Output the (x, y) coordinate of the center of the cell containing the given text.  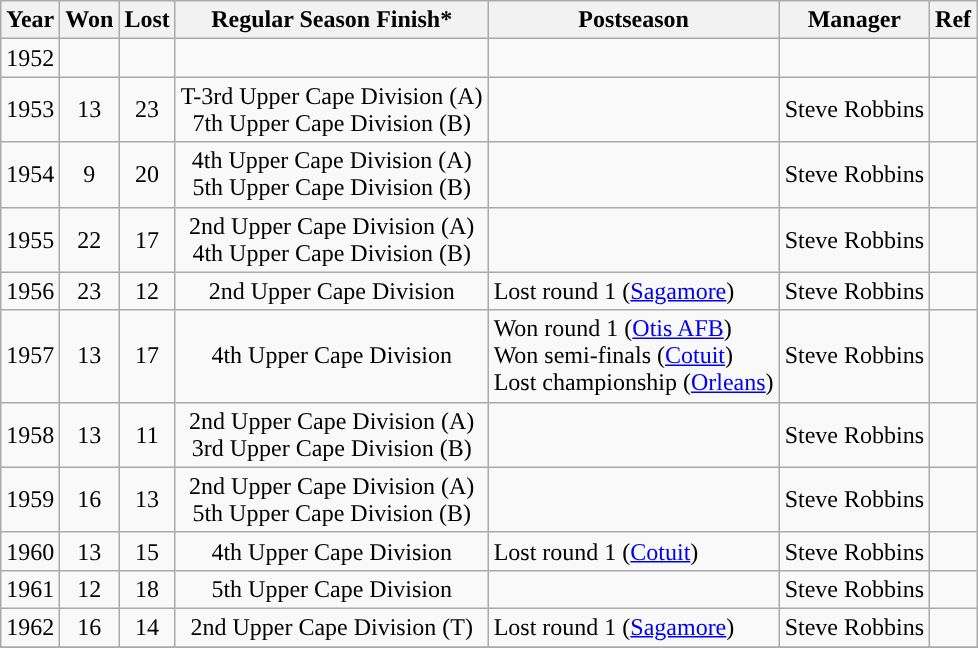
1956 (30, 291)
1958 (30, 434)
5th Upper Cape Division (332, 589)
1955 (30, 240)
2nd Upper Cape Division (T) (332, 627)
Won round 1 (Otis AFB)Won semi-finals (Cotuit)Lost championship (Orleans) (634, 356)
4th Upper Cape Division (A)5th Upper Cape Division (B) (332, 174)
Lost (147, 20)
Year (30, 20)
1959 (30, 500)
1954 (30, 174)
1953 (30, 110)
1960 (30, 551)
Lost round 1 (Cotuit) (634, 551)
9 (90, 174)
Manager (854, 20)
Regular Season Finish* (332, 20)
2nd Upper Cape Division (A)3rd Upper Cape Division (B) (332, 434)
1957 (30, 356)
T-3rd Upper Cape Division (A)7th Upper Cape Division (B) (332, 110)
Ref (954, 20)
20 (147, 174)
2nd Upper Cape Division (A)4th Upper Cape Division (B) (332, 240)
Won (90, 20)
1962 (30, 627)
18 (147, 589)
2nd Upper Cape Division (332, 291)
1961 (30, 589)
1952 (30, 58)
15 (147, 551)
14 (147, 627)
22 (90, 240)
11 (147, 434)
Postseason (634, 20)
2nd Upper Cape Division (A)5th Upper Cape Division (B) (332, 500)
